Return [X, Y] of the center of cell containing provided text 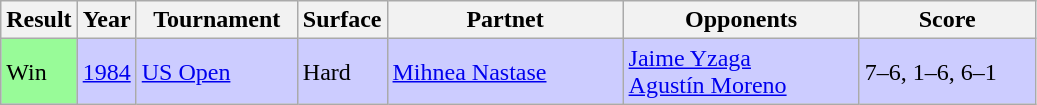
7–6, 1–6, 6–1 [947, 72]
Partnet [505, 20]
Tournament [216, 20]
Mihnea Nastase [505, 72]
Surface [342, 20]
Hard [342, 72]
1984 [106, 72]
Result [39, 20]
Score [947, 20]
Opponents [741, 20]
Jaime Yzaga Agustín Moreno [741, 72]
US Open [216, 72]
Win [39, 72]
Year [106, 20]
